Identify which cell holds the provided text, then report its (X, Y) central coordinate. 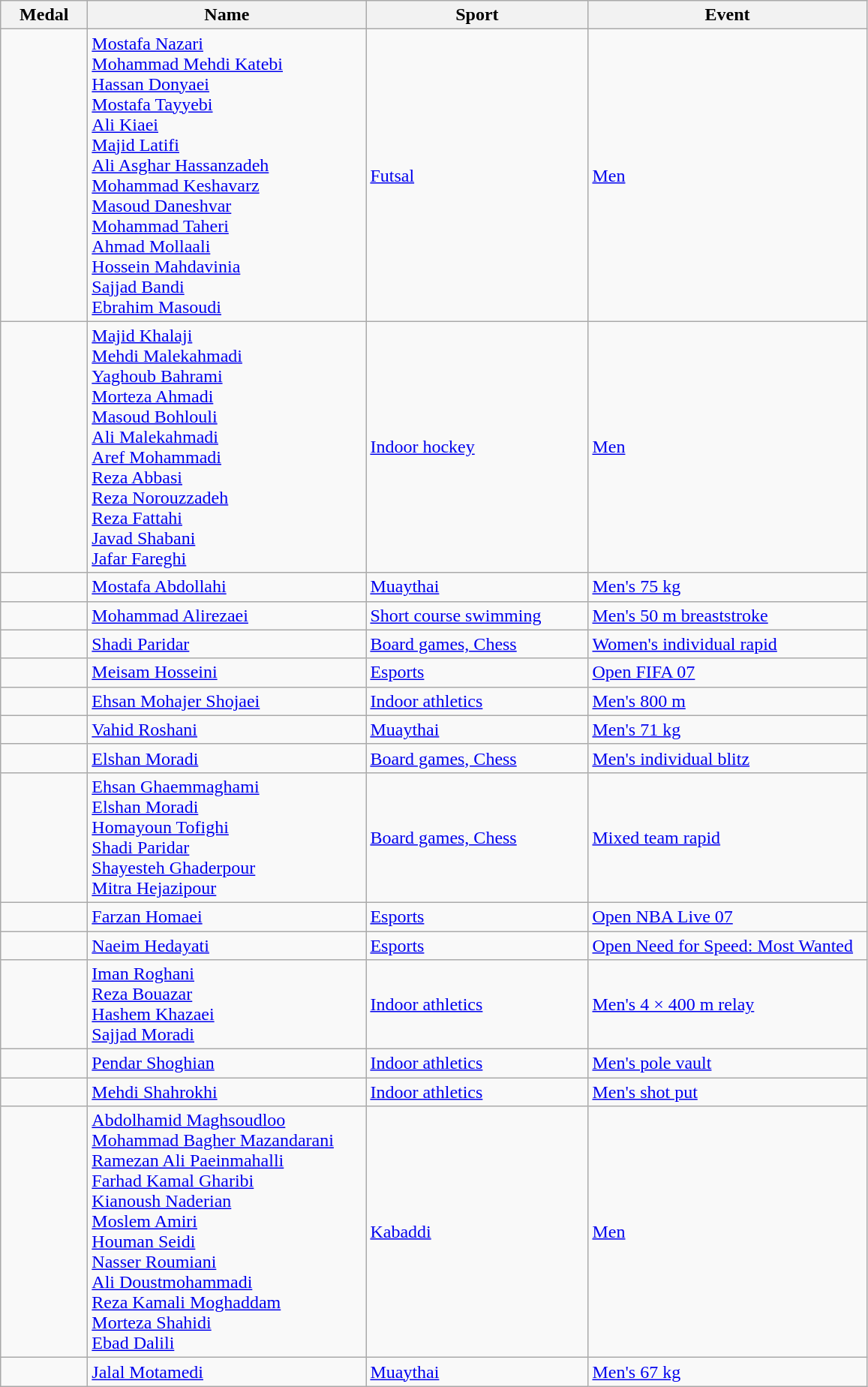
Event (728, 15)
Ehsan Mohajer Shojaei (227, 701)
Women's individual rapid (728, 644)
Men's 75 kg (728, 587)
Men's shot put (728, 1092)
Men's 4 × 400 m relay (728, 1004)
Sport (477, 15)
Futsal (477, 176)
Open Need for Speed: Most Wanted (728, 945)
Open FIFA 07 (728, 672)
Indoor hockey (477, 447)
Men's 50 m breaststroke (728, 615)
Pendar Shoghian (227, 1064)
Men's 800 m (728, 701)
Open NBA Live 07 (728, 916)
Mixed team rapid (728, 838)
Elshan Moradi (227, 758)
Vahid Roshani (227, 730)
Men's 71 kg (728, 730)
Iman RoghaniReza BouazarHashem KhazaeiSajjad Moradi (227, 1004)
Farzan Homaei (227, 916)
Jalal Motamedi (227, 1372)
Men's individual blitz (728, 758)
Medal (44, 15)
Naeim Hedayati (227, 945)
Shadi Paridar (227, 644)
Men's 67 kg (728, 1372)
Mostafa Abdollahi (227, 587)
Kabaddi (477, 1232)
Name (227, 15)
Ehsan GhaemmaghamiElshan MoradiHomayoun TofighiShadi ParidarShayesteh GhaderpourMitra Hejazipour (227, 838)
Mehdi Shahrokhi (227, 1092)
Mohammad Alirezaei (227, 615)
Meisam Hosseini (227, 672)
Men's pole vault (728, 1064)
Short course swimming (477, 615)
